Identify which cell holds the provided text, then report its (x, y) central coordinate. 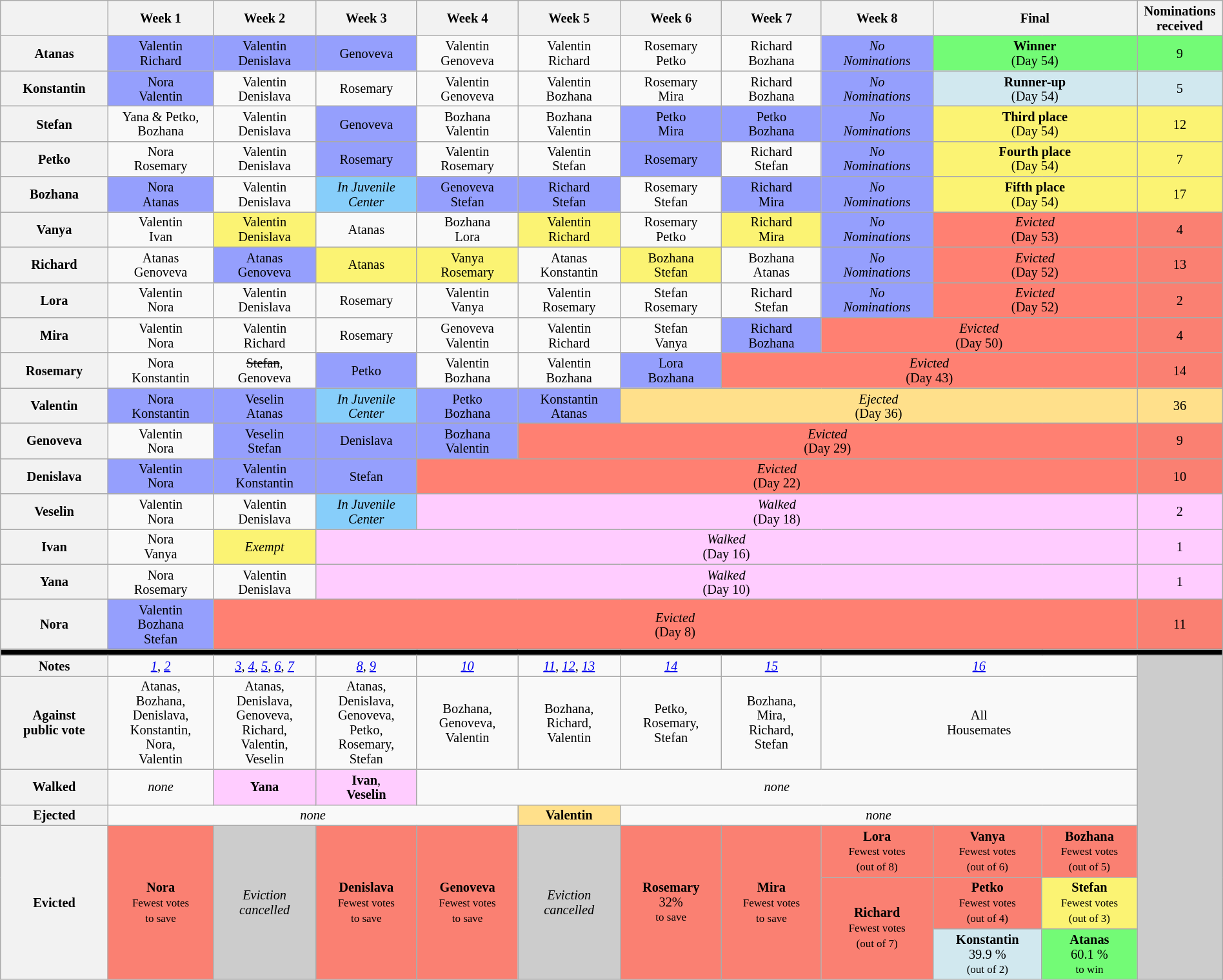
Atanas,Denislava,Genoveva,Petko,Rosemary,Stefan (366, 722)
VeselinStefan (264, 441)
Evicted(Day 50) (979, 335)
NoraVanya (161, 547)
Evicted (54, 903)
Week 1 (161, 18)
Walked(Day 10) (726, 582)
5 (1180, 89)
GenovevaFewest votesto save (467, 903)
Stefan,Genoveva (264, 370)
Ivan,Veselin (366, 787)
NoraAtanas (161, 195)
11 (1180, 624)
ValentinStefan (569, 159)
LoraFewest votes(out of 8) (877, 851)
Evicted(Day 22) (777, 476)
Third place(Day 54) (1035, 124)
36 (1180, 406)
Week 7 (771, 18)
PetkoMira (671, 124)
NoraValentin (161, 89)
Exempt (264, 547)
ValentinIvan (161, 230)
ValentinBozhanaStefan (161, 624)
Week 2 (264, 18)
Evicted(Day 53) (1035, 230)
DenislavaFewest votesto save (366, 903)
StefanRosemary (671, 300)
Ejected(Day 36) (879, 406)
Bozhana (54, 195)
12 (1180, 124)
16 (979, 665)
8, 9 (366, 665)
GenovevaStefan (467, 195)
GenovevaValentin (467, 335)
RichardFewest votes(out of 7) (877, 928)
Lora (54, 300)
Walked(Day 16) (726, 547)
PetkoFewest votes(out of 4) (987, 903)
Vanya (54, 230)
Richard (54, 264)
Veselin (54, 512)
Ejected (54, 815)
Bozhana,Richard,Valentin (569, 722)
Walked(Day 18) (777, 512)
LoraBozhana (671, 370)
Againstpublic vote (54, 722)
Week 3 (366, 18)
Fourth place(Day 54) (1035, 159)
Final (1035, 18)
Konstantin39.9 %(out of 2) (987, 954)
VanyaFewest votes(out of 6) (987, 851)
RosemaryMira (671, 89)
Nora (54, 624)
15 (771, 665)
Week 8 (877, 18)
StefanFewest votes(out of 3) (1089, 903)
13 (1180, 264)
MiraFewest votesto save (771, 903)
Bozhana,Mira,Richard,Stefan (771, 722)
Yana & Petko,Bozhana (161, 124)
Evicted(Day 8) (675, 624)
BozhanaStefan (671, 264)
7 (1180, 159)
Mira (54, 335)
3, 4, 5, 6, 7 (264, 665)
Nominationsreceived (1180, 18)
Rosemary32%to save (671, 903)
BozhanaAtanas (771, 264)
Atanas,Denislava,Genoveva,Richard,Valentin,Veselin (264, 722)
Winner(Day 54) (1035, 53)
Runner-up(Day 54) (1035, 89)
Atanas60.1 %to win (1089, 954)
Evicted(Day 29) (828, 441)
Week 6 (671, 18)
Evicted(Day 43) (930, 370)
Bozhana,Genoveva,Valentin (467, 722)
Week 5 (569, 18)
BozhanaFewest votes(out of 5) (1089, 851)
Notes (54, 665)
NoraFewest votesto save (161, 903)
AllHousemates (979, 722)
Petko,Rosemary,Stefan (671, 722)
BozhanaLora (467, 230)
1, 2 (161, 665)
Walked (54, 787)
Atanas,Bozhana,Denislava,Konstantin,Nora,Valentin (161, 722)
Week 4 (467, 18)
KonstantinAtanas (569, 406)
Ivan (54, 547)
Konstantin (54, 89)
AtanasKonstantin (569, 264)
VanyaRosemary (467, 264)
17 (1180, 195)
Fifth place(Day 54) (1035, 195)
ValentinKonstantin (264, 476)
ValentinVanya (467, 300)
StefanVanya (671, 335)
VeselinAtanas (264, 406)
11, 12, 13 (569, 665)
RosemaryStefan (671, 195)
